Detect which cell encompasses the target text, then output its (X, Y) center coordinate. 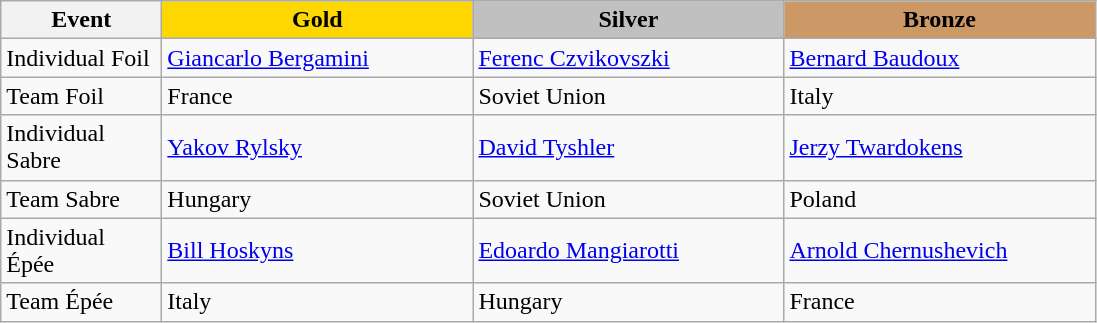
Ferenc Czvikovszki (628, 58)
Team Foil (82, 96)
Individual Épée (82, 250)
Bill Hoskyns (318, 250)
Bernard Baudoux (940, 58)
Giancarlo Bergamini (318, 58)
Bronze (940, 20)
Team Épée (82, 302)
Event (82, 20)
Edoardo Mangiarotti (628, 250)
Arnold Chernushevich (940, 250)
Silver (628, 20)
Jerzy Twardokens (940, 148)
Gold (318, 20)
Team Sabre (82, 199)
Poland (940, 199)
Individual Sabre (82, 148)
David Tyshler (628, 148)
Yakov Rylsky (318, 148)
Individual Foil (82, 58)
